Search for the cell housing the specified text and yield its [x, y] center coordinate. 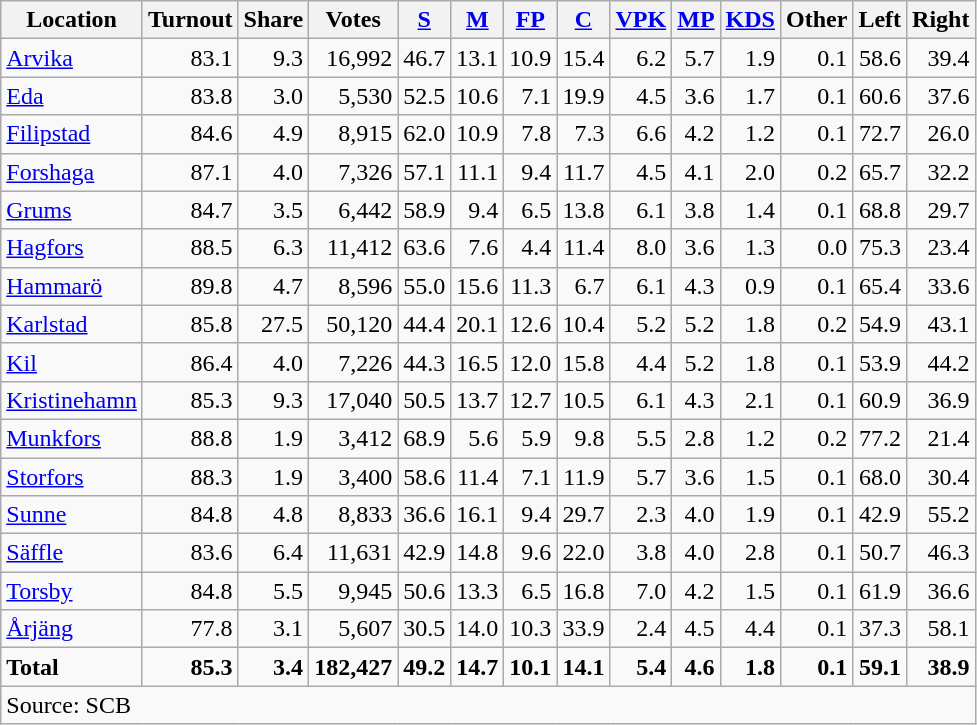
58.9 [424, 210]
37.6 [941, 96]
4.9 [274, 134]
Forshaga [72, 172]
Source: SCB [488, 705]
32.2 [941, 172]
6.3 [274, 248]
85.8 [190, 324]
36.9 [941, 400]
Hagfors [72, 248]
59.1 [880, 667]
Storfors [72, 477]
15.8 [584, 362]
VPK [641, 20]
13.8 [584, 210]
83.8 [190, 96]
1.3 [750, 248]
Right [941, 20]
15.6 [478, 286]
Turnout [190, 20]
6.4 [274, 553]
44.3 [424, 362]
12.7 [530, 400]
7,226 [354, 362]
5.6 [478, 438]
84.7 [190, 210]
8.0 [641, 248]
11,412 [354, 248]
14.1 [584, 667]
7.8 [530, 134]
6.2 [641, 58]
46.7 [424, 58]
9,945 [354, 591]
5.4 [641, 667]
55.2 [941, 515]
75.3 [880, 248]
M [478, 20]
58.1 [941, 629]
Arvika [72, 58]
10.6 [478, 96]
23.4 [941, 248]
37.3 [880, 629]
Grums [72, 210]
65.4 [880, 286]
77.8 [190, 629]
5,530 [354, 96]
19.9 [584, 96]
2.0 [750, 172]
11.9 [584, 477]
3,400 [354, 477]
17,040 [354, 400]
Location [72, 20]
84.6 [190, 134]
39.4 [941, 58]
MP [696, 20]
Total [72, 667]
6.7 [584, 286]
14.0 [478, 629]
50.7 [880, 553]
4.1 [696, 172]
Hammarö [72, 286]
38.9 [941, 667]
20.1 [478, 324]
13.3 [478, 591]
C [584, 20]
3.5 [274, 210]
88.8 [190, 438]
60.9 [880, 400]
Munkfors [72, 438]
1.7 [750, 96]
7.3 [584, 134]
Torsby [72, 591]
16.8 [584, 591]
11.1 [478, 172]
9.6 [530, 553]
7.6 [478, 248]
13.7 [478, 400]
6.6 [641, 134]
8,833 [354, 515]
14.7 [478, 667]
62.0 [424, 134]
3.0 [274, 96]
12.6 [530, 324]
182,427 [354, 667]
Other [816, 20]
26.0 [941, 134]
33.6 [941, 286]
5,607 [354, 629]
7.0 [641, 591]
89.8 [190, 286]
2.4 [641, 629]
54.9 [880, 324]
2.3 [641, 515]
68.8 [880, 210]
4.6 [696, 667]
16.1 [478, 515]
4.7 [274, 286]
8,915 [354, 134]
Årjäng [72, 629]
10.5 [584, 400]
8,596 [354, 286]
Eda [72, 96]
87.1 [190, 172]
Votes [354, 20]
Säffle [72, 553]
5.9 [530, 438]
52.5 [424, 96]
83.1 [190, 58]
88.5 [190, 248]
S [424, 20]
27.5 [274, 324]
46.3 [941, 553]
77.2 [880, 438]
9.8 [584, 438]
83.6 [190, 553]
86.4 [190, 362]
68.0 [880, 477]
11.7 [584, 172]
61.9 [880, 591]
Left [880, 20]
60.6 [880, 96]
FP [530, 20]
49.2 [424, 667]
16.5 [478, 362]
33.9 [584, 629]
10.1 [530, 667]
3.4 [274, 667]
30.4 [941, 477]
53.9 [880, 362]
63.6 [424, 248]
15.4 [584, 58]
72.7 [880, 134]
11,631 [354, 553]
10.3 [530, 629]
22.0 [584, 553]
3.1 [274, 629]
50.6 [424, 591]
12.0 [530, 362]
50,120 [354, 324]
Kristinehamn [72, 400]
14.8 [478, 553]
44.4 [424, 324]
21.4 [941, 438]
44.2 [941, 362]
Filipstad [72, 134]
1.4 [750, 210]
30.5 [424, 629]
10.4 [584, 324]
57.1 [424, 172]
13.1 [478, 58]
43.1 [941, 324]
65.7 [880, 172]
KDS [750, 20]
7,326 [354, 172]
11.3 [530, 286]
6,442 [354, 210]
68.9 [424, 438]
16,992 [354, 58]
Karlstad [72, 324]
Sunne [72, 515]
Kil [72, 362]
2.1 [750, 400]
55.0 [424, 286]
Share [274, 20]
50.5 [424, 400]
0.9 [750, 286]
3,412 [354, 438]
88.3 [190, 477]
4.8 [274, 515]
0.0 [816, 248]
